Locate the cell with the specified text and output its (X, Y) center coordinate. 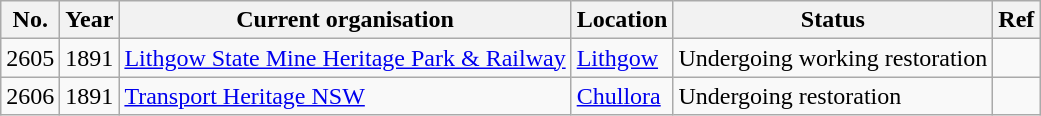
2606 (30, 96)
Lithgow State Mine Heritage Park & Railway (345, 58)
Transport Heritage NSW (345, 96)
Undergoing restoration (833, 96)
Undergoing working restoration (833, 58)
Status (833, 20)
Ref (1016, 20)
Chullora (622, 96)
2605 (30, 58)
Year (90, 20)
Current organisation (345, 20)
Lithgow (622, 58)
No. (30, 20)
Location (622, 20)
